Detect which cell encompasses the target text, then output its [x, y] center coordinate. 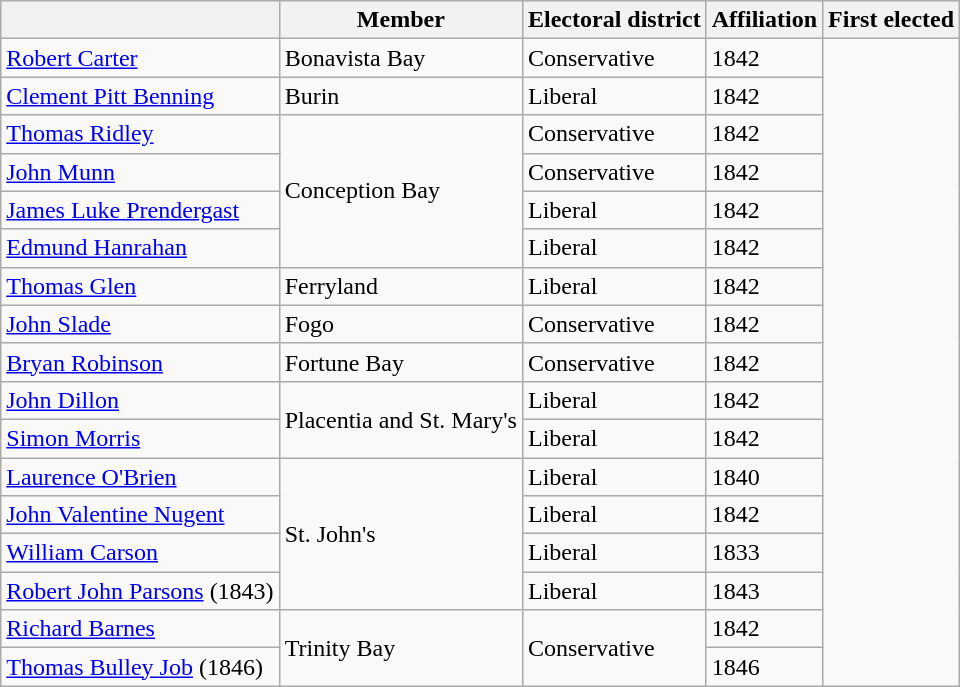
Ferryland [400, 286]
Burin [400, 96]
John Dillon [140, 400]
1846 [764, 667]
John Slade [140, 324]
John Valentine Nugent [140, 515]
1843 [764, 591]
Fogo [400, 324]
St. John's [400, 534]
Robert John Parsons (1843) [140, 591]
Placentia and St. Mary's [400, 419]
Electoral district [614, 20]
First elected [892, 20]
Edmund Hanrahan [140, 248]
Clement Pitt Benning [140, 96]
William Carson [140, 553]
Bonavista Bay [400, 58]
Trinity Bay [400, 648]
Richard Barnes [140, 629]
Thomas Glen [140, 286]
Affiliation [764, 20]
John Munn [140, 172]
James Luke Prendergast [140, 210]
1833 [764, 553]
Member [400, 20]
Robert Carter [140, 58]
Laurence O'Brien [140, 477]
Bryan Robinson [140, 362]
Simon Morris [140, 438]
Fortune Bay [400, 362]
Thomas Ridley [140, 134]
Conception Bay [400, 191]
1840 [764, 477]
Thomas Bulley Job (1846) [140, 667]
